For the text-containing cell, return its midpoint in (X, Y) coordinate format. 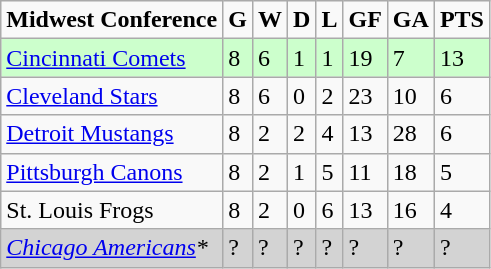
GF (365, 20)
16 (410, 210)
28 (410, 134)
Chicago Americans* (112, 248)
18 (410, 172)
St. Louis Frogs (112, 210)
G (238, 20)
Midwest Conference (112, 20)
Cincinnati Comets (112, 58)
GA (410, 20)
Cleveland Stars (112, 96)
Detroit Mustangs (112, 134)
7 (410, 58)
Pittsburgh Canons (112, 172)
L (330, 20)
23 (365, 96)
19 (365, 58)
W (270, 20)
D (301, 20)
10 (410, 96)
11 (365, 172)
PTS (462, 20)
